Provide the (X, Y) coordinate of the cell's center where the given text is located.  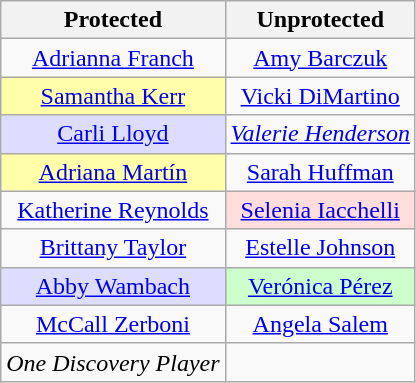
Estelle Johnson (320, 248)
Katherine Reynolds (113, 210)
Valerie Henderson (320, 134)
Sarah Huffman (320, 172)
Amy Barczuk (320, 58)
Verónica Pérez (320, 286)
Samantha Kerr (113, 96)
Selenia Iacchelli (320, 210)
Abby Wambach (113, 286)
Brittany Taylor (113, 248)
Unprotected (320, 20)
Angela Salem (320, 324)
Adrianna Franch (113, 58)
Adriana Martín (113, 172)
One Discovery Player (113, 362)
Carli Lloyd (113, 134)
Vicki DiMartino (320, 96)
Protected (113, 20)
McCall Zerboni (113, 324)
